Find where the given text appears and provide that cell's center as (x, y) coordinate. 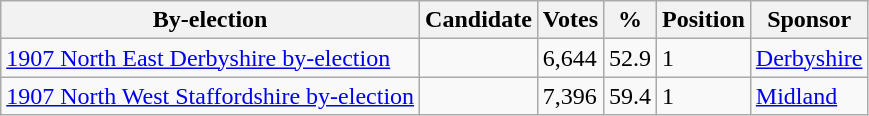
Sponsor (809, 20)
52.9 (630, 58)
Votes (570, 20)
% (630, 20)
1907 North West Staffordshire by-election (210, 96)
Midland (809, 96)
By-election (210, 20)
7,396 (570, 96)
1907 North East Derbyshire by-election (210, 58)
Derbyshire (809, 58)
59.4 (630, 96)
Candidate (479, 20)
6,644 (570, 58)
Position (704, 20)
